Identify which cell holds the provided text, then report its (x, y) central coordinate. 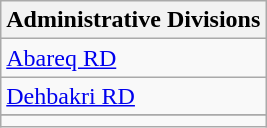
Administrative Divisions (134, 20)
Abareq RD (134, 58)
Dehbakri RD (134, 96)
